Search for the cell housing the specified text and yield its [x, y] center coordinate. 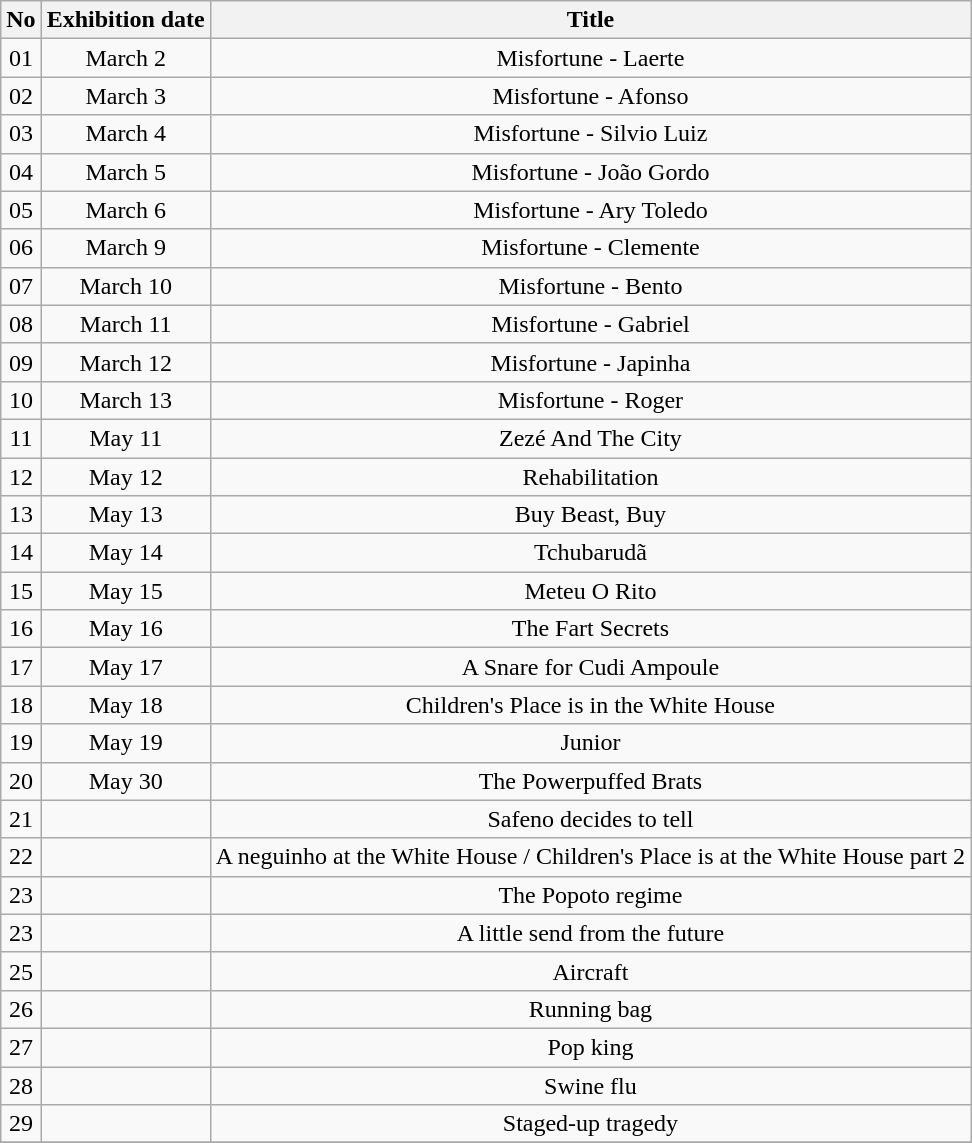
Misfortune - Silvio Luiz [590, 134]
March 9 [126, 248]
May 11 [126, 438]
The Fart Secrets [590, 629]
May 30 [126, 781]
29 [21, 1124]
March 6 [126, 210]
March 3 [126, 96]
March 5 [126, 172]
17 [21, 667]
Staged-up tragedy [590, 1124]
20 [21, 781]
13 [21, 515]
Safeno decides to tell [590, 819]
28 [21, 1085]
02 [21, 96]
May 12 [126, 477]
Swine flu [590, 1085]
Pop king [590, 1047]
March 10 [126, 286]
Misfortune - Japinha [590, 362]
15 [21, 591]
27 [21, 1047]
The Powerpuffed Brats [590, 781]
A neguinho at the White House / Children's Place is at the White House part 2 [590, 857]
19 [21, 743]
Aircraft [590, 971]
Tchubarudã [590, 553]
Buy Beast, Buy [590, 515]
May 16 [126, 629]
March 4 [126, 134]
Misfortune - Bento [590, 286]
18 [21, 705]
Misfortune - Ary Toledo [590, 210]
07 [21, 286]
25 [21, 971]
14 [21, 553]
05 [21, 210]
22 [21, 857]
09 [21, 362]
08 [21, 324]
Misfortune - João Gordo [590, 172]
Misfortune - Laerte [590, 58]
04 [21, 172]
March 2 [126, 58]
16 [21, 629]
May 13 [126, 515]
March 11 [126, 324]
May 18 [126, 705]
May 14 [126, 553]
26 [21, 1009]
Misfortune - Clemente [590, 248]
Rehabilitation [590, 477]
A Snare for Cudi Ampoule [590, 667]
Misfortune - Roger [590, 400]
11 [21, 438]
Misfortune - Afonso [590, 96]
Zezé And The City [590, 438]
Exhibition date [126, 20]
The Popoto regime [590, 895]
01 [21, 58]
May 15 [126, 591]
No [21, 20]
Meteu O Rito [590, 591]
May 17 [126, 667]
March 12 [126, 362]
12 [21, 477]
March 13 [126, 400]
10 [21, 400]
Misfortune - Gabriel [590, 324]
06 [21, 248]
Title [590, 20]
Children's Place is in the White House [590, 705]
03 [21, 134]
A little send from the future [590, 933]
Running bag [590, 1009]
May 19 [126, 743]
21 [21, 819]
Junior [590, 743]
